Search for the cell housing the specified text and yield its (x, y) center coordinate. 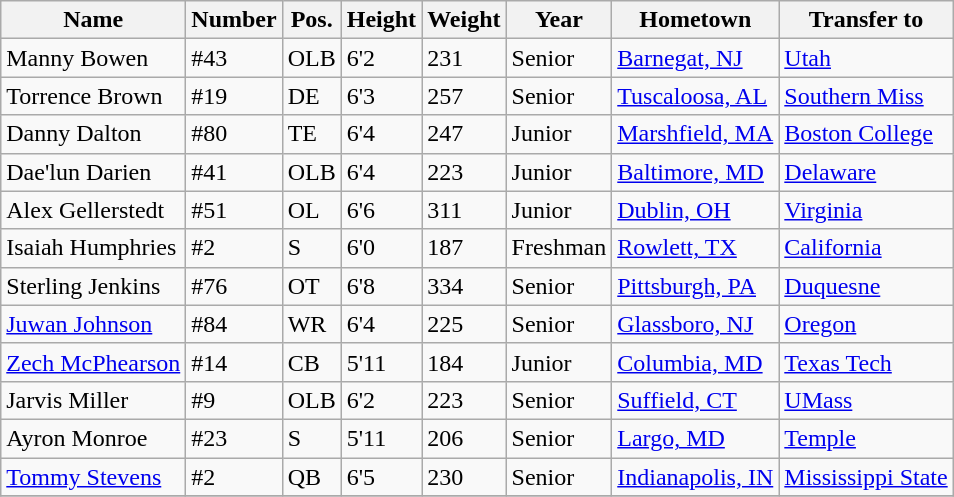
Boston College (866, 134)
#41 (234, 172)
Marshfield, MA (696, 134)
WR (312, 324)
Dae'lun Darien (94, 172)
Columbia, MD (696, 362)
#80 (234, 134)
#23 (234, 438)
Utah (866, 58)
Torrence Brown (94, 96)
#19 (234, 96)
Rowlett, TX (696, 248)
257 (464, 96)
184 (464, 362)
Zech McPhearson (94, 362)
Height (381, 20)
Suffield, CT (696, 400)
#9 (234, 400)
#51 (234, 210)
OL (312, 210)
Danny Dalton (94, 134)
6'8 (381, 286)
Sterling Jenkins (94, 286)
Temple (866, 438)
#43 (234, 58)
Oregon (866, 324)
6'0 (381, 248)
6'6 (381, 210)
Jarvis Miller (94, 400)
Mississippi State (866, 477)
Tuscaloosa, AL (696, 96)
311 (464, 210)
Indianapolis, IN (696, 477)
Dublin, OH (696, 210)
Freshman (559, 248)
Virginia (866, 210)
6'3 (381, 96)
Barnegat, NJ (696, 58)
#76 (234, 286)
Hometown (696, 20)
Isaiah Humphries (94, 248)
187 (464, 248)
#14 (234, 362)
Delaware (866, 172)
Transfer to (866, 20)
CB (312, 362)
231 (464, 58)
Manny Bowen (94, 58)
Glassboro, NJ (696, 324)
Ayron Monroe (94, 438)
Southern Miss (866, 96)
6'5 (381, 477)
Pos. (312, 20)
334 (464, 286)
247 (464, 134)
California (866, 248)
OT (312, 286)
Juwan Johnson (94, 324)
UMass (866, 400)
225 (464, 324)
Texas Tech (866, 362)
TE (312, 134)
Alex Gellerstedt (94, 210)
Duquesne (866, 286)
Tommy Stevens (94, 477)
Pittsburgh, PA (696, 286)
Largo, MD (696, 438)
DE (312, 96)
Number (234, 20)
Weight (464, 20)
Name (94, 20)
Baltimore, MD (696, 172)
QB (312, 477)
Year (559, 20)
#84 (234, 324)
230 (464, 477)
206 (464, 438)
